Provide the (X, Y) coordinate of the cell's center where the given text is located.  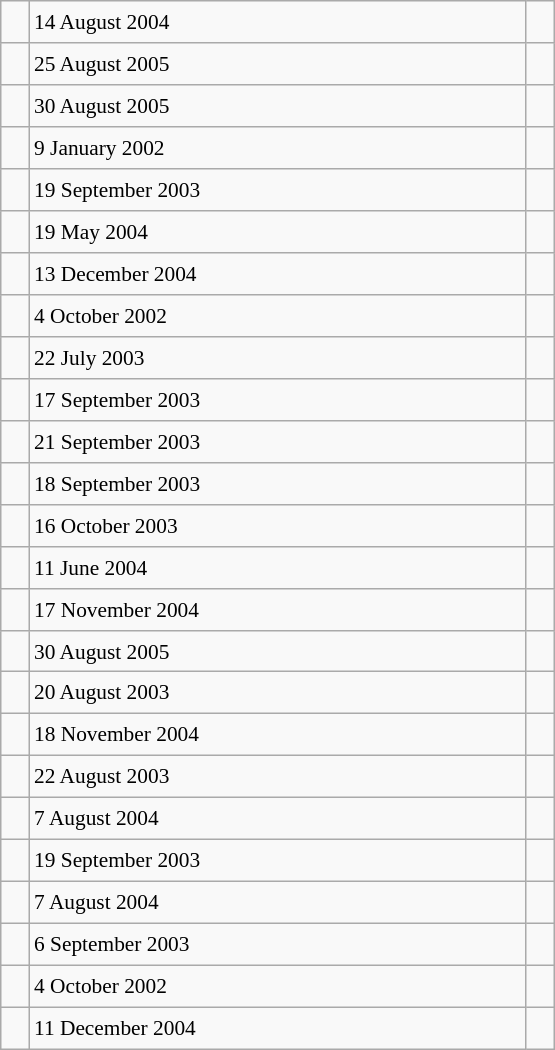
22 July 2003 (278, 358)
16 October 2003 (278, 525)
11 December 2004 (278, 1028)
22 August 2003 (278, 777)
13 December 2004 (278, 274)
9 January 2002 (278, 148)
11 June 2004 (278, 567)
19 May 2004 (278, 232)
17 September 2003 (278, 399)
18 November 2004 (278, 735)
14 August 2004 (278, 22)
17 November 2004 (278, 609)
21 September 2003 (278, 441)
20 August 2003 (278, 693)
18 September 2003 (278, 483)
6 September 2003 (278, 945)
25 August 2005 (278, 64)
